Identify which cell holds the provided text, then report its [x, y] central coordinate. 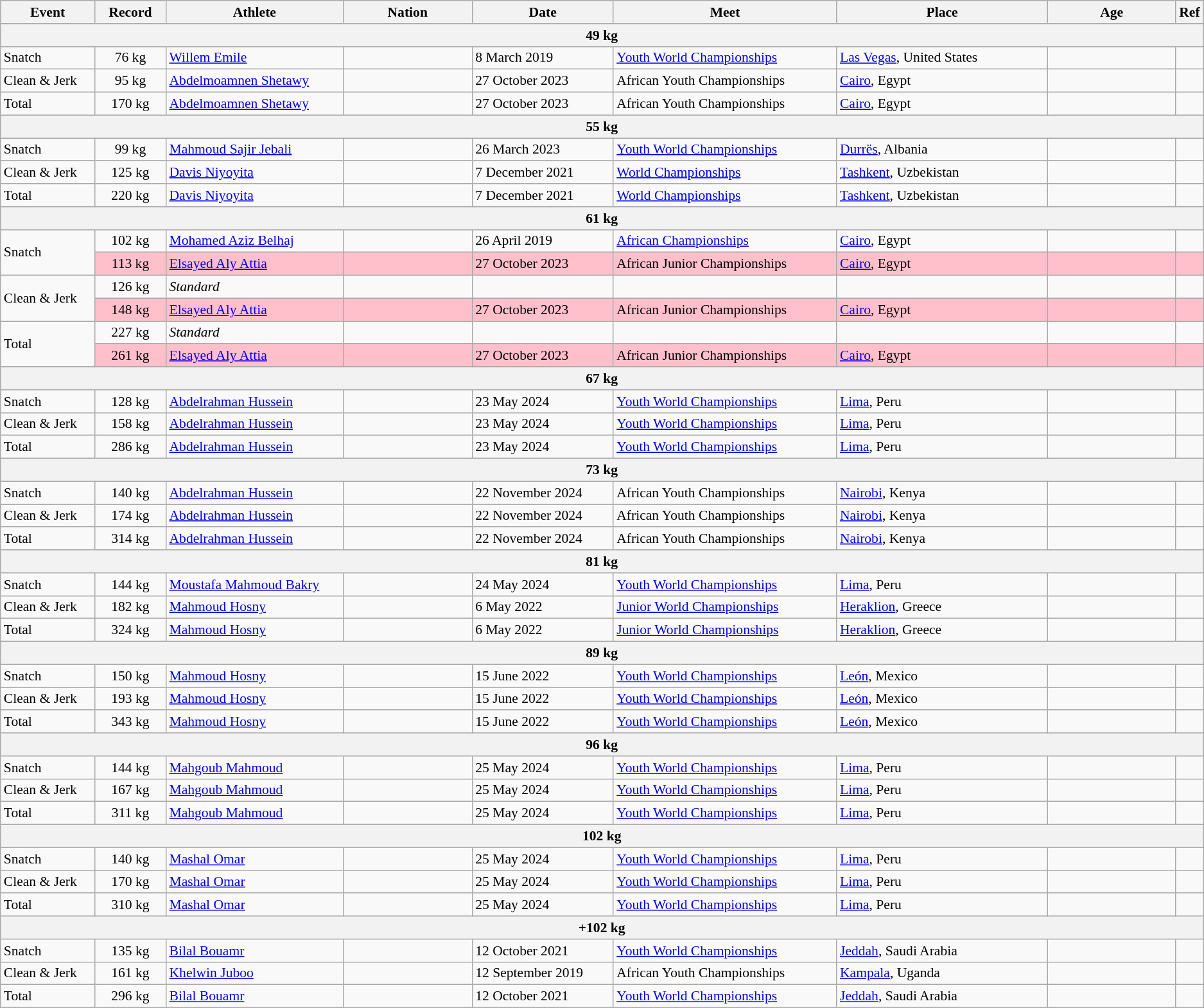
49 kg [602, 35]
Mahmoud Sajir Jebali [254, 150]
73 kg [602, 470]
193 kg [130, 699]
150 kg [130, 676]
296 kg [130, 996]
96 kg [602, 745]
Nation [407, 12]
12 September 2019 [543, 973]
126 kg [130, 287]
182 kg [130, 607]
76 kg [130, 58]
174 kg [130, 516]
Willem Emile [254, 58]
81 kg [602, 561]
99 kg [130, 150]
311 kg [130, 813]
Khelwin Juboo [254, 973]
Age [1112, 12]
314 kg [130, 539]
95 kg [130, 81]
Durrës, Albania [942, 150]
Record [130, 12]
128 kg [130, 402]
Place [942, 12]
55 kg [602, 127]
67 kg [602, 378]
161 kg [130, 973]
227 kg [130, 333]
Moustafa Mahmoud Bakry [254, 585]
+102 kg [602, 928]
167 kg [130, 790]
24 May 2024 [543, 585]
Date [543, 12]
125 kg [130, 173]
Las Vegas, United States [942, 58]
113 kg [130, 264]
343 kg [130, 722]
220 kg [130, 195]
324 kg [130, 630]
Kampala, Uganda [942, 973]
Meet [725, 12]
61 kg [602, 218]
89 kg [602, 653]
Ref [1189, 12]
310 kg [130, 905]
148 kg [130, 310]
26 March 2023 [543, 150]
Event [48, 12]
8 March 2019 [543, 58]
African Championships [725, 241]
Athlete [254, 12]
135 kg [130, 951]
Mohamed Aziz Belhaj [254, 241]
26 April 2019 [543, 241]
286 kg [130, 447]
261 kg [130, 356]
158 kg [130, 424]
